Detect which cell encompasses the target text, then output its (X, Y) center coordinate. 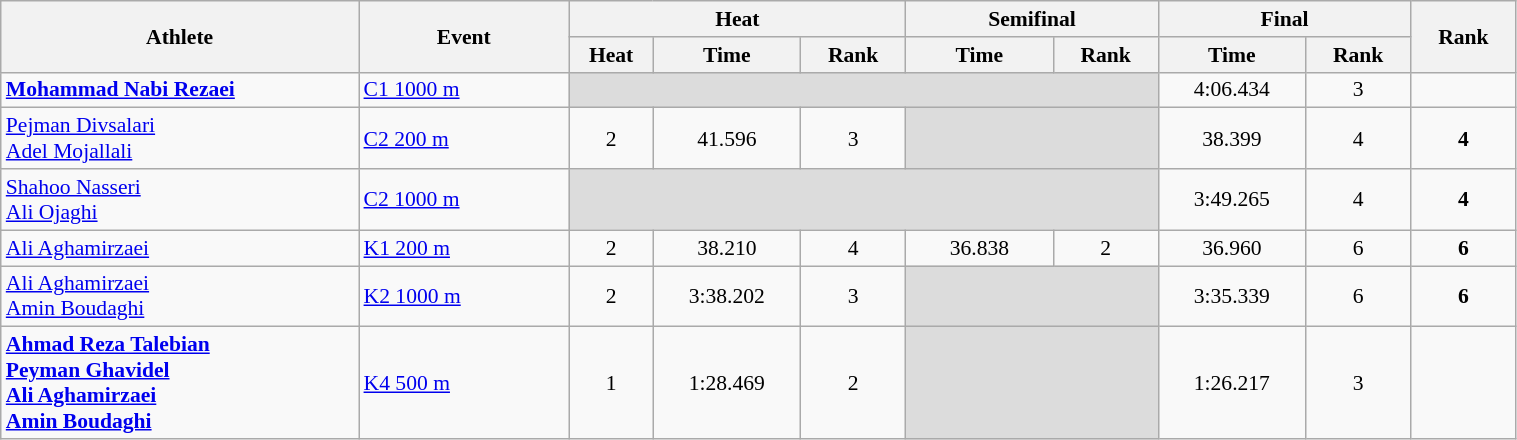
Pejman DivsalariAdel Mojallali (180, 138)
Semifinal (1032, 19)
3:35.339 (1232, 296)
Final (1284, 19)
Ali Aghamirzaei (180, 248)
C2 200 m (464, 138)
38.210 (726, 248)
3:38.202 (726, 296)
38.399 (1232, 138)
36.838 (980, 248)
C2 1000 m (464, 200)
Ali AghamirzaeiAmin Boudaghi (180, 296)
K4 500 m (464, 383)
1 (611, 383)
Ahmad Reza TalebianPeyman GhavidelAli AghamirzaeiAmin Boudaghi (180, 383)
Athlete (180, 36)
41.596 (726, 138)
3:49.265 (1232, 200)
K1 200 m (464, 248)
4:06.434 (1232, 90)
K2 1000 m (464, 296)
1:28.469 (726, 383)
36.960 (1232, 248)
C1 1000 m (464, 90)
Shahoo NasseriAli Ojaghi (180, 200)
Event (464, 36)
1:26.217 (1232, 383)
Mohammad Nabi Rezaei (180, 90)
